Determine the [x, y] coordinate at the center of the cell enclosing the given text.  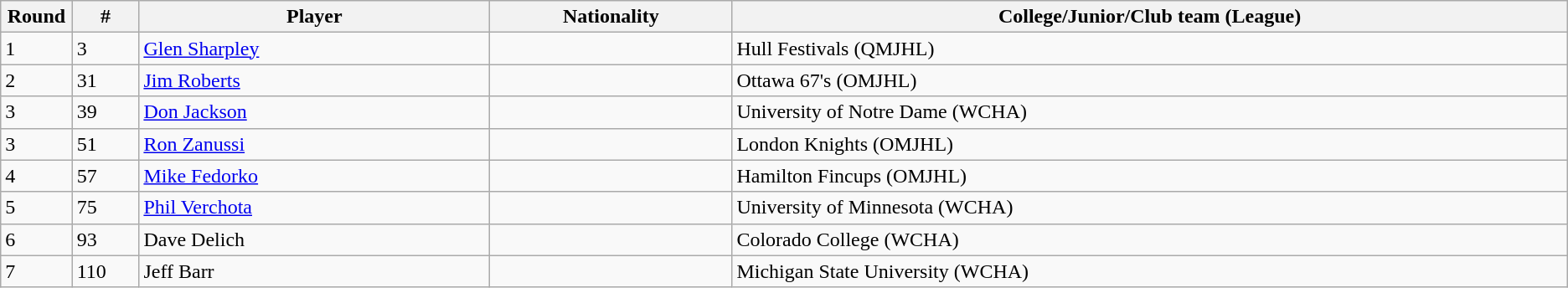
57 [106, 176]
Dave Delich [315, 239]
Glen Sharpley [315, 49]
London Knights (OMJHL) [1149, 144]
4 [37, 176]
75 [106, 208]
110 [106, 271]
7 [37, 271]
93 [106, 239]
39 [106, 112]
University of Minnesota (WCHA) [1149, 208]
Colorado College (WCHA) [1149, 239]
Nationality [611, 17]
Jeff Barr [315, 271]
Round [37, 17]
College/Junior/Club team (League) [1149, 17]
Hull Festivals (QMJHL) [1149, 49]
2 [37, 80]
Phil Verchota [315, 208]
# [106, 17]
6 [37, 239]
Jim Roberts [315, 80]
Mike Fedorko [315, 176]
Ron Zanussi [315, 144]
31 [106, 80]
Hamilton Fincups (OMJHL) [1149, 176]
51 [106, 144]
Don Jackson [315, 112]
1 [37, 49]
Ottawa 67's (OMJHL) [1149, 80]
University of Notre Dame (WCHA) [1149, 112]
5 [37, 208]
Player [315, 17]
Michigan State University (WCHA) [1149, 271]
